From the cell containing the given text, extract its center point as (x, y) coordinate. 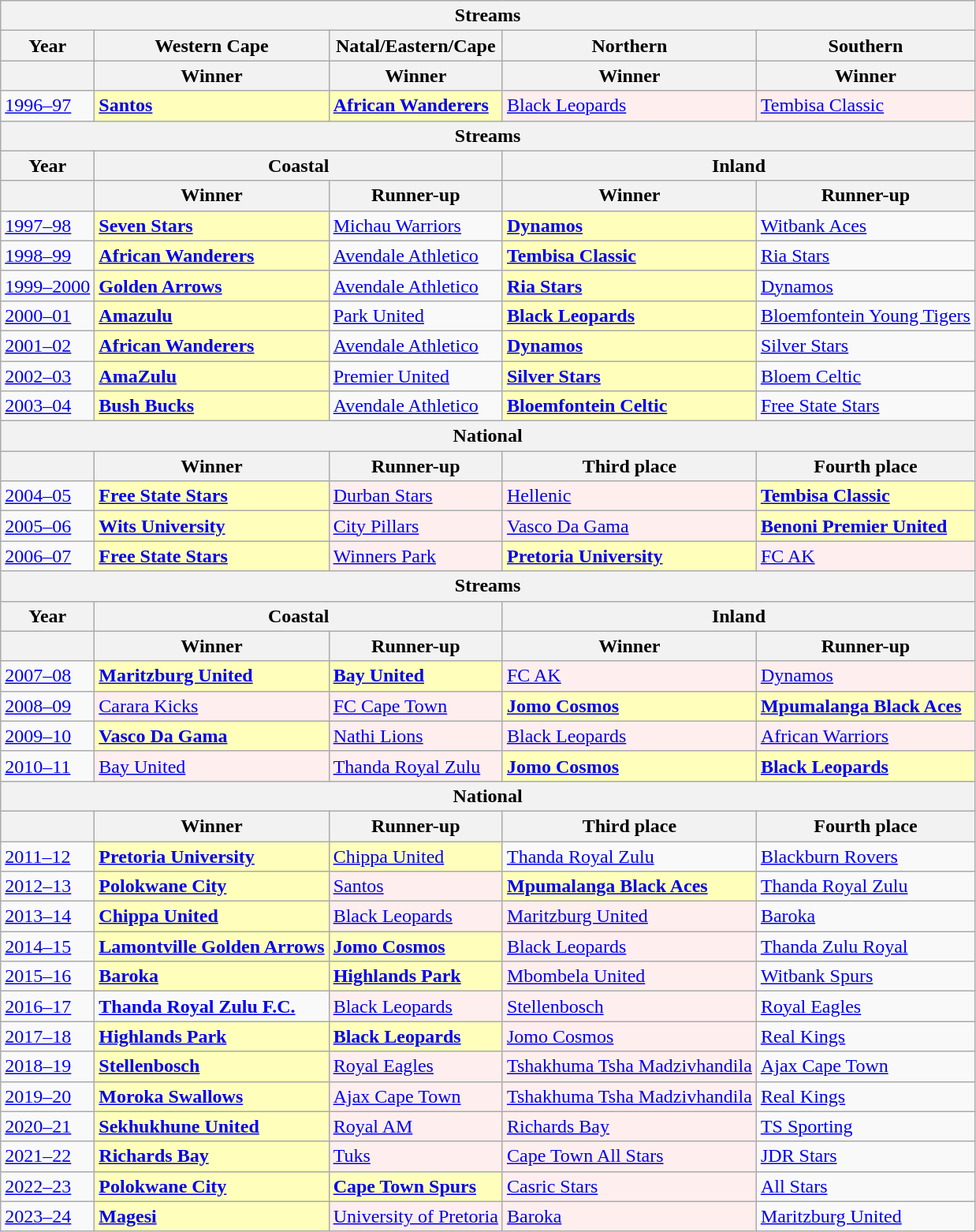
2016–17 (47, 1006)
2002–03 (47, 376)
Mbombela United (629, 976)
Magesi (211, 1216)
2021–22 (47, 1156)
City Pillars (415, 526)
Sekhukhune United (211, 1126)
Southern (866, 46)
Moroka Swallows (211, 1096)
Seven Stars (211, 226)
Wits University (211, 526)
Blackburn Rovers (866, 856)
Western Cape (211, 46)
2003–04 (47, 406)
Cape Town All Stars (629, 1156)
University of Pretoria (415, 1216)
Lamontville Golden Arrows (211, 946)
2014–15 (47, 946)
Cape Town Spurs (415, 1186)
Bloemfontein Celtic (629, 406)
2012–13 (47, 887)
TS Sporting (866, 1126)
Bloemfontein Young Tigers (866, 315)
FC Cape Town (415, 706)
Royal AM (415, 1126)
2017–18 (47, 1036)
Golden Arrows (211, 286)
2000–01 (47, 315)
2019–20 (47, 1096)
2023–24 (47, 1216)
1996–97 (47, 106)
Premier United (415, 376)
2008–09 (47, 706)
Durban Stars (415, 496)
2013–14 (47, 917)
Witbank Spurs (866, 976)
2006–07 (47, 556)
1998–99 (47, 256)
1999–2000 (47, 286)
Park United (415, 315)
Thanda Zulu Royal (866, 946)
Nathi Lions (415, 736)
2009–10 (47, 736)
Witbank Aces (866, 226)
Carara Kicks (211, 706)
Hellenic (629, 496)
2022–23 (47, 1186)
2005–06 (47, 526)
Casric Stars (629, 1186)
Northern (629, 46)
2018–19 (47, 1066)
All Stars (866, 1186)
2001–02 (47, 345)
2015–16 (47, 976)
Bush Bucks (211, 406)
1997–98 (47, 226)
Bloem Celtic (866, 376)
2007–08 (47, 676)
Amazulu (211, 315)
Michau Warriors (415, 226)
AmaZulu (211, 376)
2004–05 (47, 496)
Natal/Eastern/Cape (415, 46)
2020–21 (47, 1126)
2011–12 (47, 856)
2010–11 (47, 766)
African Warriors (866, 736)
Thanda Royal Zulu F.C. (211, 1006)
Tuks (415, 1156)
Benoni Premier United (866, 526)
Winners Park (415, 556)
JDR Stars (866, 1156)
